Return [X, Y] of the center of cell containing provided text 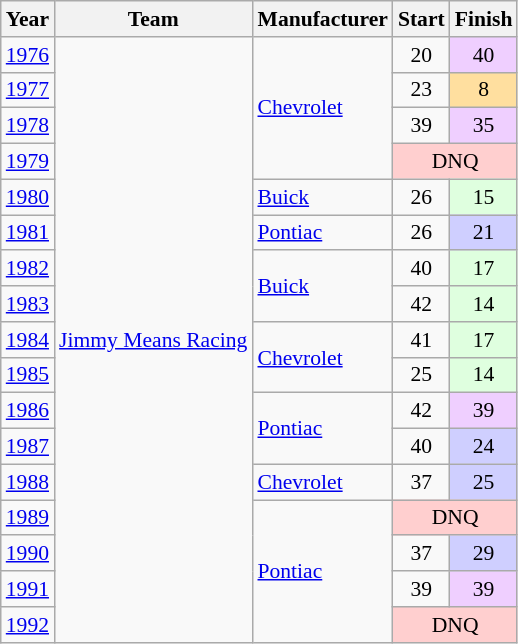
15 [484, 197]
1978 [28, 126]
Year [28, 19]
35 [484, 126]
29 [484, 554]
1988 [28, 482]
41 [422, 340]
1985 [28, 375]
1989 [28, 518]
24 [484, 447]
Team [153, 19]
1980 [28, 197]
1991 [28, 589]
21 [484, 233]
Finish [484, 19]
1983 [28, 304]
1981 [28, 233]
1979 [28, 162]
1992 [28, 625]
Start [422, 19]
1982 [28, 269]
23 [422, 90]
1984 [28, 340]
8 [484, 90]
1990 [28, 554]
Manufacturer [322, 19]
1977 [28, 90]
Jimmy Means Racing [153, 340]
1976 [28, 55]
1987 [28, 447]
1986 [28, 411]
20 [422, 55]
